Identify which cell holds the provided text, then report its [x, y] central coordinate. 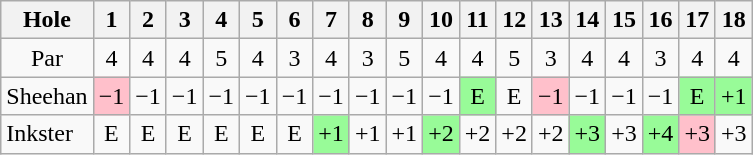
1 [112, 20]
18 [734, 20]
2 [148, 20]
14 [588, 20]
15 [624, 20]
17 [698, 20]
7 [332, 20]
6 [294, 20]
16 [660, 20]
Inkster [47, 134]
Hole [47, 20]
10 [442, 20]
9 [404, 20]
Sheehan [47, 96]
13 [550, 20]
Par [47, 58]
+4 [660, 134]
12 [514, 20]
8 [368, 20]
11 [478, 20]
